Find where the given text appears and provide that cell's center as [X, Y] coordinate. 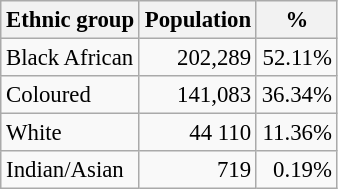
141,083 [198, 95]
Indian/Asian [70, 170]
% [296, 20]
36.34% [296, 95]
Black African [70, 58]
Coloured [70, 95]
Ethnic group [70, 20]
Population [198, 20]
11.36% [296, 133]
719 [198, 170]
44 110 [198, 133]
202,289 [198, 58]
White [70, 133]
0.19% [296, 170]
52.11% [296, 58]
